Identify which cell holds the provided text, then report its [x, y] central coordinate. 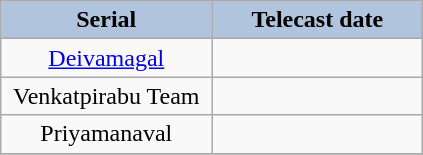
Priyamanaval [106, 134]
Deivamagal [106, 58]
Telecast date [318, 20]
Venkatpirabu Team [106, 96]
Serial [106, 20]
